Output the [x, y] coordinate of the center of the cell containing the given text.  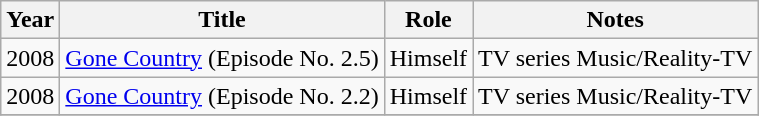
Notes [616, 20]
Gone Country (Episode No. 2.2) [222, 96]
Gone Country (Episode No. 2.5) [222, 58]
Title [222, 20]
Year [30, 20]
Role [428, 20]
